Locate the cell with the specified text and output its (x, y) center coordinate. 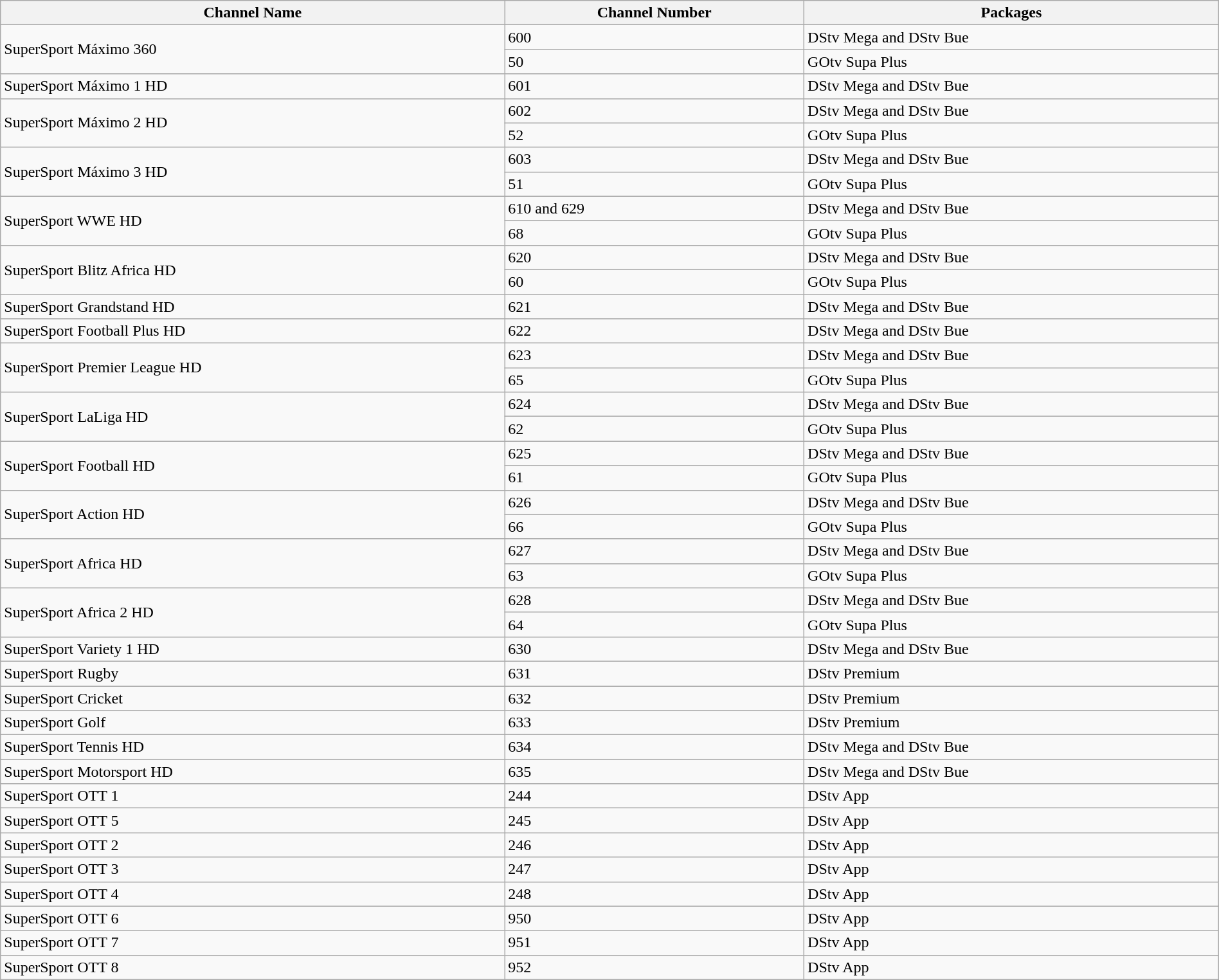
600 (655, 37)
SuperSport OTT 5 (253, 821)
SuperSport Golf (253, 723)
950 (655, 918)
61 (655, 478)
SuperSport Blitz Africa HD (253, 269)
610 and 629 (655, 208)
SuperSport Africa 2 HD (253, 612)
65 (655, 380)
SuperSport Máximo 360 (253, 50)
52 (655, 135)
SuperSport OTT 1 (253, 796)
603 (655, 159)
632 (655, 698)
244 (655, 796)
624 (655, 404)
SuperSport OTT 4 (253, 894)
246 (655, 845)
60 (655, 282)
635 (655, 772)
SuperSport Africa HD (253, 563)
SuperSport Cricket (253, 698)
SuperSport WWE HD (253, 221)
SuperSport OTT 3 (253, 869)
245 (655, 821)
Packages (1012, 13)
66 (655, 527)
SuperSport Action HD (253, 514)
Channel Name (253, 13)
SuperSport OTT 8 (253, 967)
952 (655, 967)
68 (655, 233)
626 (655, 502)
SuperSport Grandstand HD (253, 307)
SuperSport Premier League HD (253, 368)
SuperSport Football Plus HD (253, 331)
628 (655, 600)
634 (655, 747)
SuperSport Motorsport HD (253, 772)
623 (655, 356)
627 (655, 551)
SuperSport Máximo 2 HD (253, 123)
SuperSport Football HD (253, 466)
64 (655, 624)
625 (655, 453)
SuperSport Máximo 3 HD (253, 172)
62 (655, 429)
Channel Number (655, 13)
621 (655, 307)
63 (655, 576)
SuperSport Máximo 1 HD (253, 86)
51 (655, 184)
622 (655, 331)
247 (655, 869)
602 (655, 111)
SuperSport Tennis HD (253, 747)
50 (655, 62)
SuperSport OTT 6 (253, 918)
620 (655, 257)
SuperSport OTT 7 (253, 943)
951 (655, 943)
SuperSport Rugby (253, 673)
601 (655, 86)
630 (655, 649)
631 (655, 673)
SuperSport LaLiga HD (253, 417)
633 (655, 723)
SuperSport OTT 2 (253, 845)
SuperSport Variety 1 HD (253, 649)
248 (655, 894)
